Detect which cell encompasses the target text, then output its [X, Y] center coordinate. 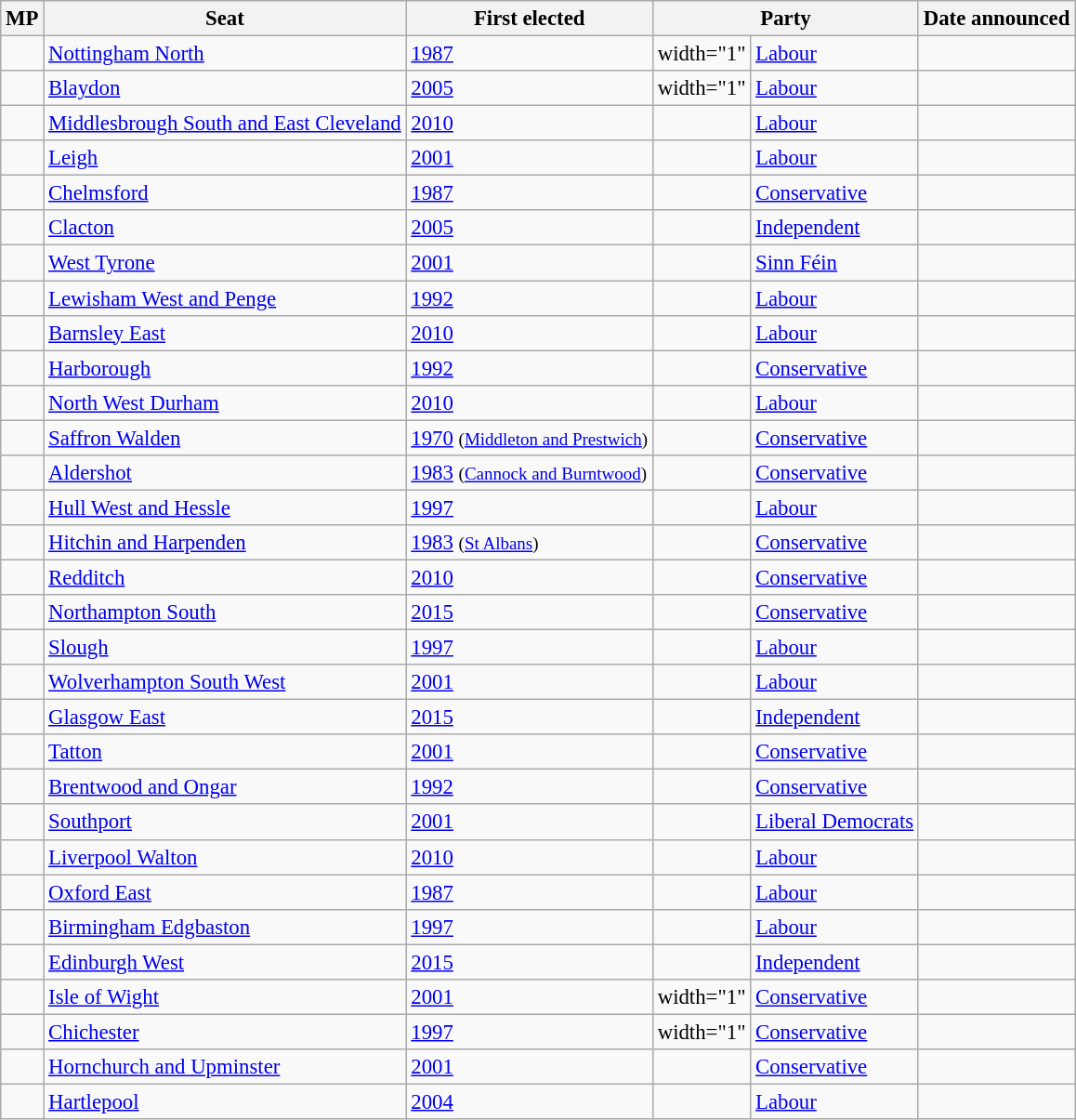
Aldershot [225, 473]
Middlesbrough South and East Cleveland [225, 124]
Leigh [225, 158]
1983 (Cannock and Burntwood) [530, 473]
Hartlepool [225, 1101]
Redditch [225, 577]
Hull West and Hessle [225, 507]
2004 [530, 1101]
1970 (Middleton and Prestwich) [530, 438]
Liverpool Walton [225, 857]
Brentwood and Ongar [225, 787]
Blaydon [225, 88]
MP [22, 19]
Saffron Walden [225, 438]
West Tyrone [225, 263]
Tatton [225, 752]
Birmingham Edgbaston [225, 927]
Wolverhampton South West [225, 682]
Hitchin and Harpenden [225, 543]
Edinburgh West [225, 962]
Lewisham West and Penge [225, 298]
Clacton [225, 228]
Harborough [225, 368]
Sinn Féin [834, 263]
Chichester [225, 1032]
Northampton South [225, 613]
North West Durham [225, 402]
Hornchurch and Upminster [225, 1067]
Slough [225, 648]
1983 (St Albans) [530, 543]
Isle of Wight [225, 997]
Oxford East [225, 892]
Liberal Democrats [834, 823]
Date announced [996, 19]
Southport [225, 823]
Nottingham North [225, 54]
Seat [225, 19]
First elected [530, 19]
Barnsley East [225, 333]
Party [785, 19]
Chelmsford [225, 193]
Glasgow East [225, 718]
